Search for the cell housing the specified text and yield its [x, y] center coordinate. 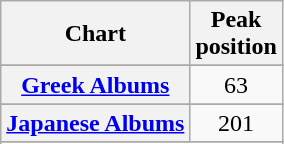
Greek Albums [96, 85]
63 [236, 85]
Chart [96, 34]
Japanese Albums [96, 123]
201 [236, 123]
Peakposition [236, 34]
